Output the (x, y) coordinate of the center of the cell containing the given text.  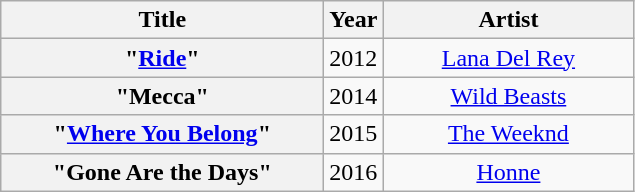
Lana Del Rey (508, 58)
Wild Beasts (508, 96)
"Ride" (162, 58)
2015 (354, 134)
2014 (354, 96)
"Where You Belong" (162, 134)
Title (162, 20)
2016 (354, 172)
2012 (354, 58)
Artist (508, 20)
The Weeknd (508, 134)
"Mecca" (162, 96)
"Gone Are the Days" (162, 172)
Honne (508, 172)
Year (354, 20)
